Capture the cell that displays the provided text and extract its [X, Y] central coordinate. 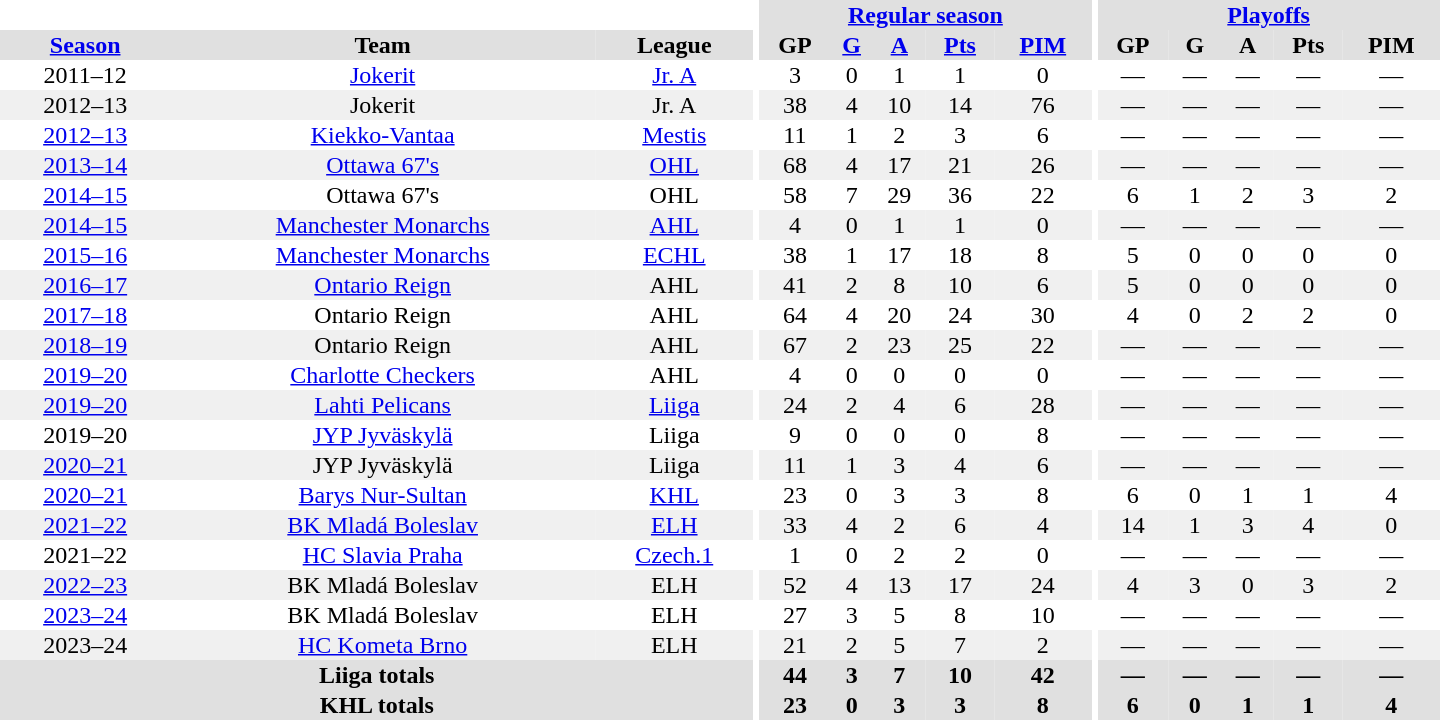
76 [1042, 105]
30 [1042, 315]
2018–19 [85, 345]
Czech.1 [674, 555]
33 [794, 525]
ECHL [674, 255]
League [674, 45]
52 [794, 585]
HC Slavia Praha [382, 555]
58 [794, 195]
2017–18 [85, 315]
26 [1042, 165]
Regular season [925, 15]
25 [960, 345]
Lahti Pelicans [382, 405]
2015–16 [85, 255]
2022–23 [85, 585]
2016–17 [85, 285]
Playoffs [1268, 15]
18 [960, 255]
27 [794, 615]
28 [1042, 405]
67 [794, 345]
20 [900, 315]
KHL totals [376, 705]
29 [900, 195]
Kiekko-Vantaa [382, 135]
2013–14 [85, 165]
36 [960, 195]
64 [794, 315]
KHL [674, 495]
Team [382, 45]
13 [900, 585]
68 [794, 165]
Barys Nur-Sultan [382, 495]
41 [794, 285]
HC Kometa Brno [382, 645]
Liiga totals [376, 675]
2011–12 [85, 75]
9 [794, 435]
42 [1042, 675]
44 [794, 675]
Season [85, 45]
Charlotte Checkers [382, 375]
Mestis [674, 135]
